Identify which cell holds the provided text, then report its [x, y] central coordinate. 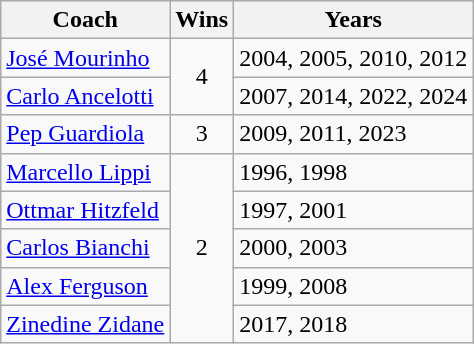
Wins [202, 20]
Marcello Lippi [86, 172]
Carlo Ancelotti [86, 96]
1996, 1998 [354, 172]
Ottmar Hitzfeld [86, 210]
2009, 2011, 2023 [354, 134]
1997, 2001 [354, 210]
Years [354, 20]
José Mourinho [86, 58]
1999, 2008 [354, 286]
Pep Guardiola [86, 134]
2 [202, 248]
Alex Ferguson [86, 286]
Zinedine Zidane [86, 324]
Carlos Bianchi [86, 248]
2000, 2003 [354, 248]
4 [202, 77]
Coach [86, 20]
3 [202, 134]
2017, 2018 [354, 324]
2004, 2005, 2010, 2012 [354, 58]
2007, 2014, 2022, 2024 [354, 96]
